From the cell containing the given text, extract its center point as [x, y] coordinate. 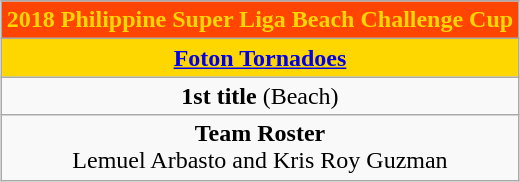
1st title (Beach) [260, 96]
Foton Tornadoes [260, 58]
2018 Philippine Super Liga Beach Challenge Cup [260, 20]
Team RosterLemuel Arbasto and Kris Roy Guzman [260, 148]
